Search for the cell housing the specified text and yield its [x, y] center coordinate. 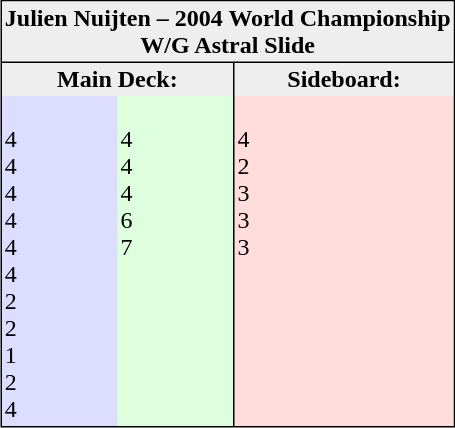
4 4 4 4 4 4 2 2 1 2 4 [60, 261]
Sideboard: [344, 80]
4 4 4 6 7 [175, 261]
Main Deck: [118, 80]
Julien Nuijten – 2004 World ChampionshipW/G Astral Slide [228, 33]
4 2 3 3 3 [344, 261]
